Determine the (X, Y) coordinate at the center of the cell enclosing the given text.  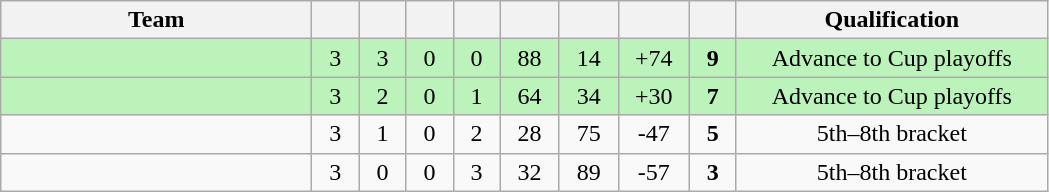
88 (530, 58)
7 (712, 96)
89 (588, 172)
64 (530, 96)
28 (530, 134)
+74 (654, 58)
Team (156, 20)
Qualification (892, 20)
-57 (654, 172)
75 (588, 134)
5 (712, 134)
+30 (654, 96)
32 (530, 172)
34 (588, 96)
9 (712, 58)
-47 (654, 134)
14 (588, 58)
